Return the [X, Y] coordinate for the center point of the cell that contains the specified text.  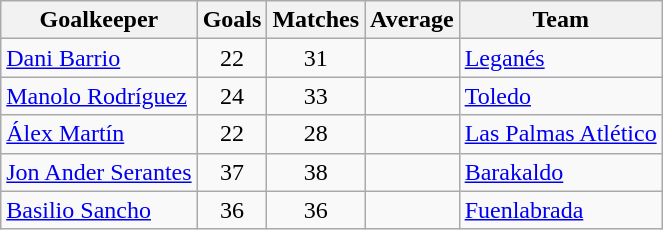
Álex Martín [99, 134]
24 [232, 96]
Average [412, 20]
37 [232, 172]
33 [316, 96]
38 [316, 172]
Goals [232, 20]
Fuenlabrada [560, 210]
Toledo [560, 96]
Matches [316, 20]
28 [316, 134]
Dani Barrio [99, 58]
Manolo Rodríguez [99, 96]
Jon Ander Serantes [99, 172]
31 [316, 58]
Barakaldo [560, 172]
Team [560, 20]
Goalkeeper [99, 20]
Las Palmas Atlético [560, 134]
Leganés [560, 58]
Basilio Sancho [99, 210]
